For the text-containing cell, return its midpoint in (X, Y) coordinate format. 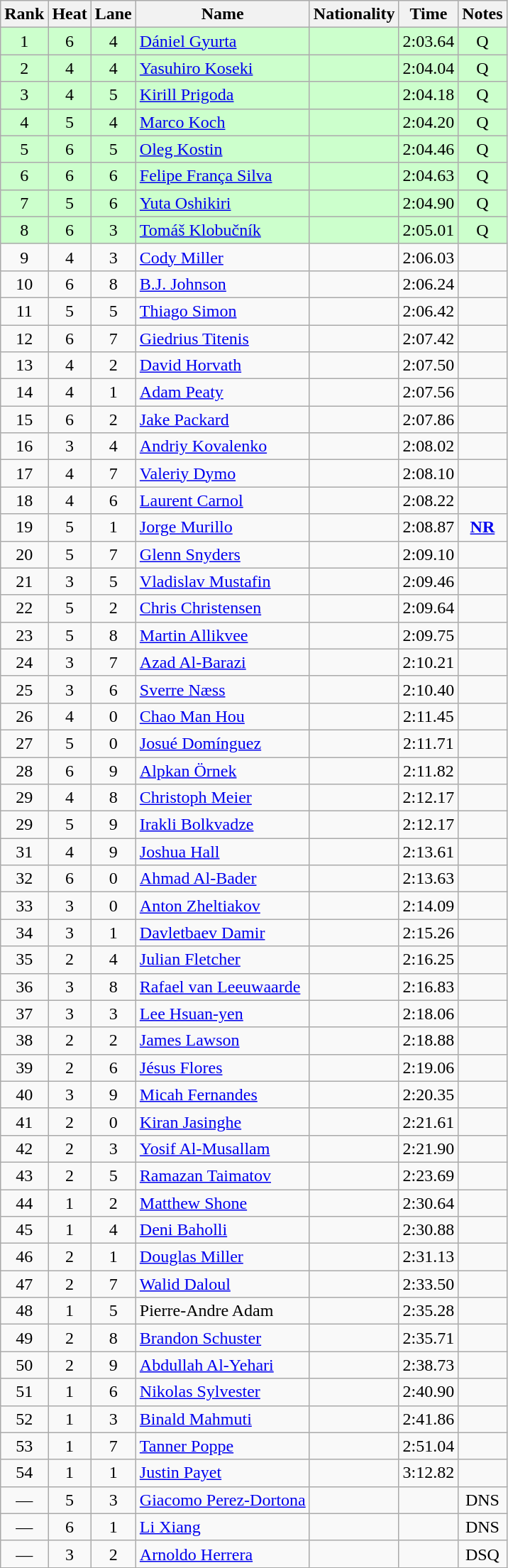
22 (24, 608)
2:07.42 (429, 339)
32 (24, 879)
2:31.13 (429, 1257)
Glenn Snyders (223, 554)
25 (24, 689)
NR (482, 527)
Walid Daloul (223, 1284)
18 (24, 500)
Yuta Oshikiri (223, 203)
2:09.64 (429, 608)
Lee Hsuan-yen (223, 1014)
12 (24, 339)
Thiago Simon (223, 311)
Yasuhiro Koseki (223, 68)
10 (24, 284)
2:40.90 (429, 1392)
Matthew Shone (223, 1203)
21 (24, 581)
Nikolas Sylvester (223, 1392)
Vladislav Mustafin (223, 581)
2:21.61 (429, 1122)
2:14.09 (429, 906)
Yosif Al-Musallam (223, 1148)
51 (24, 1392)
2:10.40 (429, 689)
2:04.63 (429, 176)
David Horvath (223, 366)
Micah Fernandes (223, 1095)
2:04.90 (429, 203)
2:35.71 (429, 1338)
Adam Peaty (223, 393)
Rank (24, 14)
54 (24, 1473)
23 (24, 635)
2:05.01 (429, 230)
Andriy Kovalenko (223, 446)
Lane (114, 14)
31 (24, 852)
Chris Christensen (223, 608)
2:38.73 (429, 1365)
B.J. Johnson (223, 284)
13 (24, 366)
3:12.82 (429, 1473)
2:15.26 (429, 933)
2:16.83 (429, 987)
2:30.64 (429, 1203)
Tomáš Klobučník (223, 230)
Cody Miller (223, 257)
Alpkan Örnek (223, 770)
Julian Fletcher (223, 960)
Jorge Murillo (223, 527)
2:18.06 (429, 1014)
Pierre-Andre Adam (223, 1311)
50 (24, 1365)
39 (24, 1068)
36 (24, 987)
Notes (482, 14)
41 (24, 1122)
2:04.20 (429, 122)
James Lawson (223, 1041)
2:06.03 (429, 257)
Sverre Næss (223, 689)
24 (24, 662)
Name (223, 14)
Time (429, 14)
Douglas Miller (223, 1257)
2:20.35 (429, 1095)
27 (24, 743)
53 (24, 1446)
2:30.88 (429, 1230)
2:09.10 (429, 554)
Laurent Carnol (223, 500)
Brandon Schuster (223, 1338)
2:35.28 (429, 1311)
52 (24, 1419)
Martin Allikvee (223, 635)
Chao Man Hou (223, 716)
Christoph Meier (223, 798)
2:33.50 (429, 1284)
Felipe França Silva (223, 176)
2:11.45 (429, 716)
38 (24, 1041)
2:08.10 (429, 473)
2:18.88 (429, 1041)
2:09.75 (429, 635)
2:51.04 (429, 1446)
49 (24, 1338)
2:06.24 (429, 284)
44 (24, 1203)
28 (24, 770)
Li Xiang (223, 1527)
2:10.21 (429, 662)
2:04.18 (429, 95)
19 (24, 527)
Marco Koch (223, 122)
20 (24, 554)
2:16.25 (429, 960)
Valeriy Dymo (223, 473)
Tanner Poppe (223, 1446)
Jake Packard (223, 420)
Irakli Bolkvadze (223, 825)
Dániel Gyurta (223, 41)
Kirill Prigoda (223, 95)
2:13.61 (429, 852)
Ramazan Taimatov (223, 1175)
2:08.22 (429, 500)
2:07.50 (429, 366)
15 (24, 420)
42 (24, 1148)
Giedrius Titenis (223, 339)
Azad Al-Barazi (223, 662)
2:07.56 (429, 393)
40 (24, 1095)
2:04.04 (429, 68)
2:03.64 (429, 41)
34 (24, 933)
Heat (70, 14)
2:08.87 (429, 527)
2:07.86 (429, 420)
48 (24, 1311)
Kiran Jasinghe (223, 1122)
Nationality (354, 14)
47 (24, 1284)
46 (24, 1257)
37 (24, 1014)
Rafael van Leeuwaarde (223, 987)
2:09.46 (429, 581)
Binald Mahmuti (223, 1419)
2:08.02 (429, 446)
2:06.42 (429, 311)
Arnoldo Herrera (223, 1554)
Davletbaev Damir (223, 933)
33 (24, 906)
2:19.06 (429, 1068)
2:21.90 (429, 1148)
26 (24, 716)
16 (24, 446)
2:13.63 (429, 879)
Jésus Flores (223, 1068)
Anton Zheltiakov (223, 906)
DSQ (482, 1554)
Joshua Hall (223, 852)
2:23.69 (429, 1175)
Ahmad Al-Bader (223, 879)
Abdullah Al-Yehari (223, 1365)
Giacomo Perez-Dortona (223, 1500)
2:11.82 (429, 770)
2:04.46 (429, 149)
2:11.71 (429, 743)
Justin Payet (223, 1473)
17 (24, 473)
Oleg Kostin (223, 149)
35 (24, 960)
14 (24, 393)
43 (24, 1175)
Josué Domínguez (223, 743)
Deni Baholli (223, 1230)
45 (24, 1230)
2:41.86 (429, 1419)
11 (24, 311)
